From the cell containing the given text, extract its center point as (x, y) coordinate. 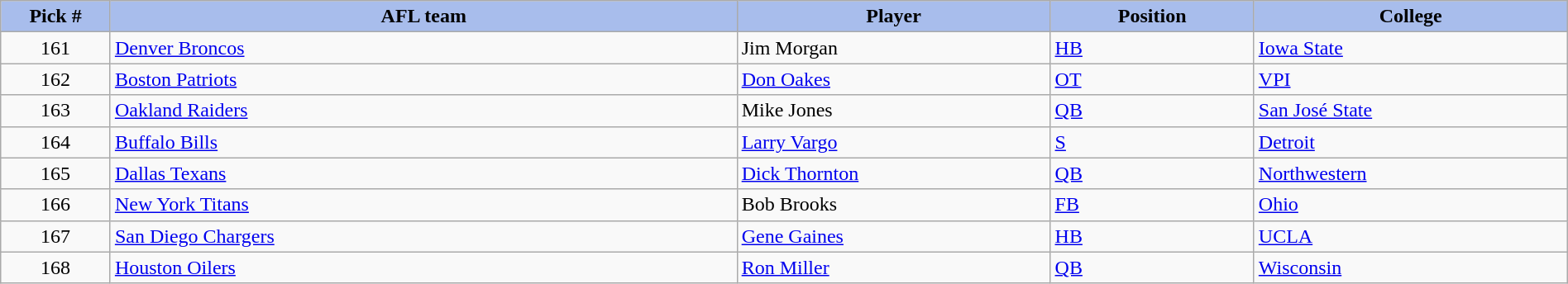
VPI (1411, 79)
UCLA (1411, 236)
Dick Thornton (893, 173)
Detroit (1411, 142)
163 (56, 111)
Oakland Raiders (423, 111)
Pick # (56, 17)
Larry Vargo (893, 142)
168 (56, 267)
San Diego Chargers (423, 236)
Boston Patriots (423, 79)
Iowa State (1411, 48)
S (1152, 142)
OT (1152, 79)
Buffalo Bills (423, 142)
Don Oakes (893, 79)
San José State (1411, 111)
Northwestern (1411, 173)
Mike Jones (893, 111)
Bob Brooks (893, 205)
Position (1152, 17)
Wisconsin (1411, 267)
162 (56, 79)
167 (56, 236)
Dallas Texans (423, 173)
College (1411, 17)
Houston Oilers (423, 267)
165 (56, 173)
161 (56, 48)
Player (893, 17)
164 (56, 142)
166 (56, 205)
FB (1152, 205)
Ohio (1411, 205)
New York Titans (423, 205)
Ron Miller (893, 267)
AFL team (423, 17)
Gene Gaines (893, 236)
Denver Broncos (423, 48)
Jim Morgan (893, 48)
